Provide the [X, Y] coordinate of the cell's center where the given text is located.  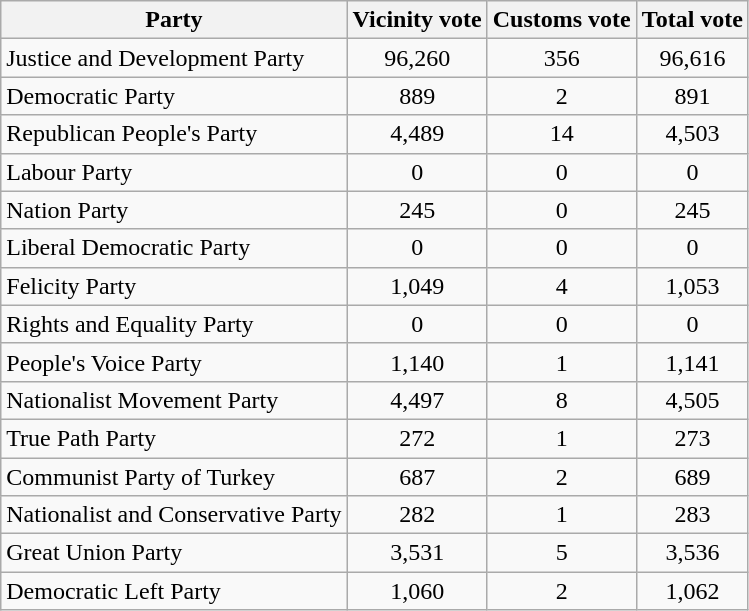
Felicity Party [174, 286]
356 [562, 58]
96,260 [417, 58]
Total vote [692, 20]
1,060 [417, 591]
4,489 [417, 134]
Labour Party [174, 172]
True Path Party [174, 438]
4,503 [692, 134]
1,140 [417, 362]
1,141 [692, 362]
1,062 [692, 591]
283 [692, 515]
891 [692, 96]
Liberal Democratic Party [174, 248]
Nation Party [174, 210]
Republican People's Party [174, 134]
3,531 [417, 553]
5 [562, 553]
Nationalist Movement Party [174, 400]
4,497 [417, 400]
273 [692, 438]
14 [562, 134]
889 [417, 96]
Party [174, 20]
Vicinity vote [417, 20]
8 [562, 400]
687 [417, 477]
People's Voice Party [174, 362]
Justice and Development Party [174, 58]
Communist Party of Turkey [174, 477]
Nationalist and Conservative Party [174, 515]
689 [692, 477]
Great Union Party [174, 553]
282 [417, 515]
272 [417, 438]
Customs vote [562, 20]
1,053 [692, 286]
4,505 [692, 400]
4 [562, 286]
Rights and Equality Party [174, 324]
96,616 [692, 58]
Democratic Party [174, 96]
1,049 [417, 286]
Democratic Left Party [174, 591]
3,536 [692, 553]
